Return (x, y) of the center of cell containing provided text 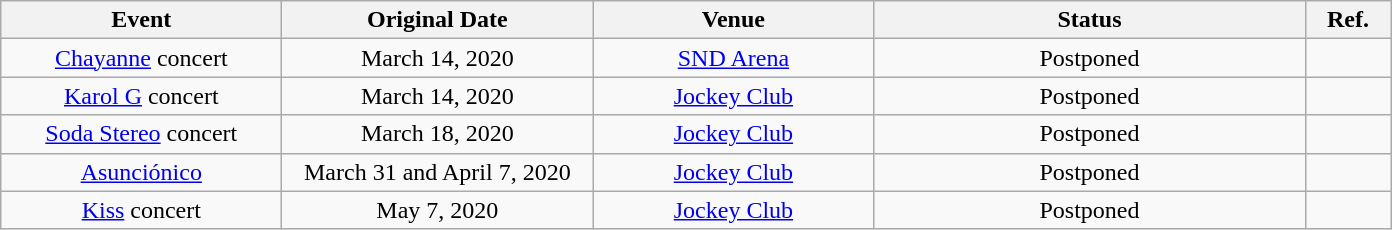
Asunciónico (142, 172)
Original Date (438, 20)
Ref. (1348, 20)
Venue (734, 20)
March 18, 2020 (438, 134)
March 31 and April 7, 2020 (438, 172)
Kiss concert (142, 210)
Status (1090, 20)
May 7, 2020 (438, 210)
Event (142, 20)
Karol G concert (142, 96)
SND Arena (734, 58)
Soda Stereo concert (142, 134)
Chayanne concert (142, 58)
